Capture the cell that displays the provided text and extract its [X, Y] central coordinate. 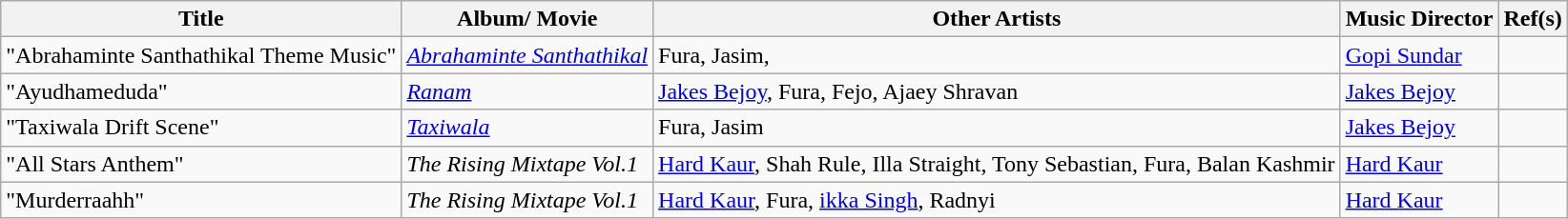
Music Director [1419, 19]
Ref(s) [1533, 19]
Fura, Jasim [998, 128]
Title [201, 19]
Ranam [527, 91]
Abrahaminte Santhathikal [527, 55]
"Taxiwala Drift Scene" [201, 128]
"Murderraahh" [201, 200]
"Ayudhameduda" [201, 91]
Fura, Jasim, [998, 55]
Taxiwala [527, 128]
Other Artists [998, 19]
Hard Kaur, Shah Rule, Illa Straight, Tony Sebastian, Fura, Balan Kashmir [998, 164]
Album/ Movie [527, 19]
"Abrahaminte Santhathikal Theme Music" [201, 55]
Gopi Sundar [1419, 55]
"All Stars Anthem" [201, 164]
Hard Kaur, Fura, ikka Singh, Radnyi [998, 200]
Jakes Bejoy, Fura, Fejo, Ajaey Shravan [998, 91]
